Pinpoint the cell where the given text exists, returning its (x, y) midpoint coordinate. 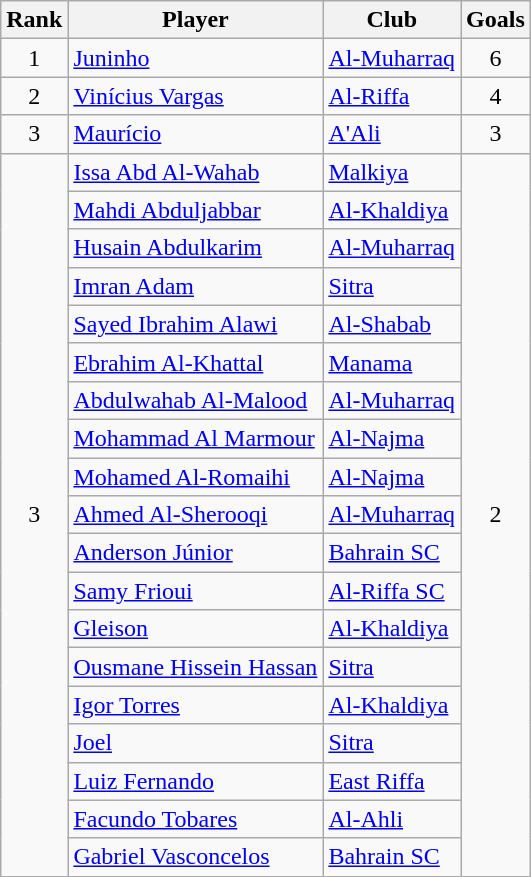
Al-Shabab (392, 324)
Al-Ahli (392, 819)
Imran Adam (196, 286)
Vinícius Vargas (196, 96)
Juninho (196, 58)
Rank (34, 20)
Mahdi Abduljabbar (196, 210)
Sayed Ibrahim Alawi (196, 324)
Goals (496, 20)
Facundo Tobares (196, 819)
1 (34, 58)
6 (496, 58)
4 (496, 96)
Ousmane Hissein Hassan (196, 667)
East Riffa (392, 781)
Abdulwahab Al-Malood (196, 400)
A'Ali (392, 134)
Manama (392, 362)
Club (392, 20)
Anderson Júnior (196, 553)
Husain Abdulkarim (196, 248)
Ebrahim Al-Khattal (196, 362)
Gleison (196, 629)
Malkiya (392, 172)
Joel (196, 743)
Mohamed Al-Romaihi (196, 477)
Ahmed Al-Sherooqi (196, 515)
Issa Abd Al-Wahab (196, 172)
Player (196, 20)
Samy Frioui (196, 591)
Maurício (196, 134)
Igor Torres (196, 705)
Luiz Fernando (196, 781)
Gabriel Vasconcelos (196, 857)
Al-Riffa SC (392, 591)
Mohammad Al Marmour (196, 438)
Al-Riffa (392, 96)
